Determine the [x, y] coordinate at the center of the cell enclosing the given text.  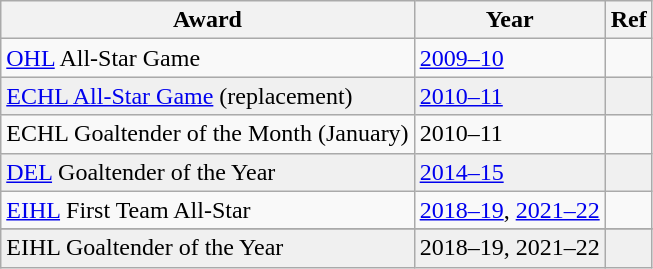
DEL Goaltender of the Year [208, 172]
Year [510, 20]
ECHL All-Star Game (replacement) [208, 96]
EIHL Goaltender of the Year [208, 248]
2014–15 [510, 172]
ECHL Goaltender of the Month (January) [208, 134]
2009–10 [510, 58]
Ref [628, 20]
Award [208, 20]
OHL All-Star Game [208, 58]
EIHL First Team All-Star [208, 210]
